For the text-containing cell, return its midpoint in (x, y) coordinate format. 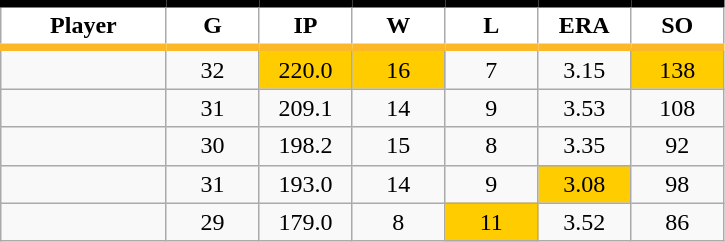
3.35 (584, 146)
92 (678, 146)
3.53 (584, 108)
ERA (584, 26)
G (212, 26)
W (398, 26)
108 (678, 108)
15 (398, 146)
11 (492, 222)
IP (306, 26)
3.15 (584, 68)
Player (84, 26)
32 (212, 68)
179.0 (306, 222)
209.1 (306, 108)
86 (678, 222)
193.0 (306, 184)
3.08 (584, 184)
98 (678, 184)
SO (678, 26)
220.0 (306, 68)
198.2 (306, 146)
L (492, 26)
29 (212, 222)
30 (212, 146)
16 (398, 68)
7 (492, 68)
138 (678, 68)
3.52 (584, 222)
